Search for the cell housing the specified text and yield its (x, y) center coordinate. 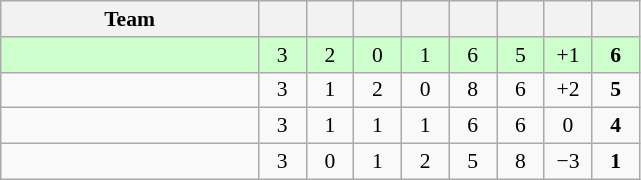
Team (130, 19)
+1 (568, 55)
4 (616, 126)
+2 (568, 90)
−3 (568, 162)
